Detect which cell encompasses the target text, then output its [x, y] center coordinate. 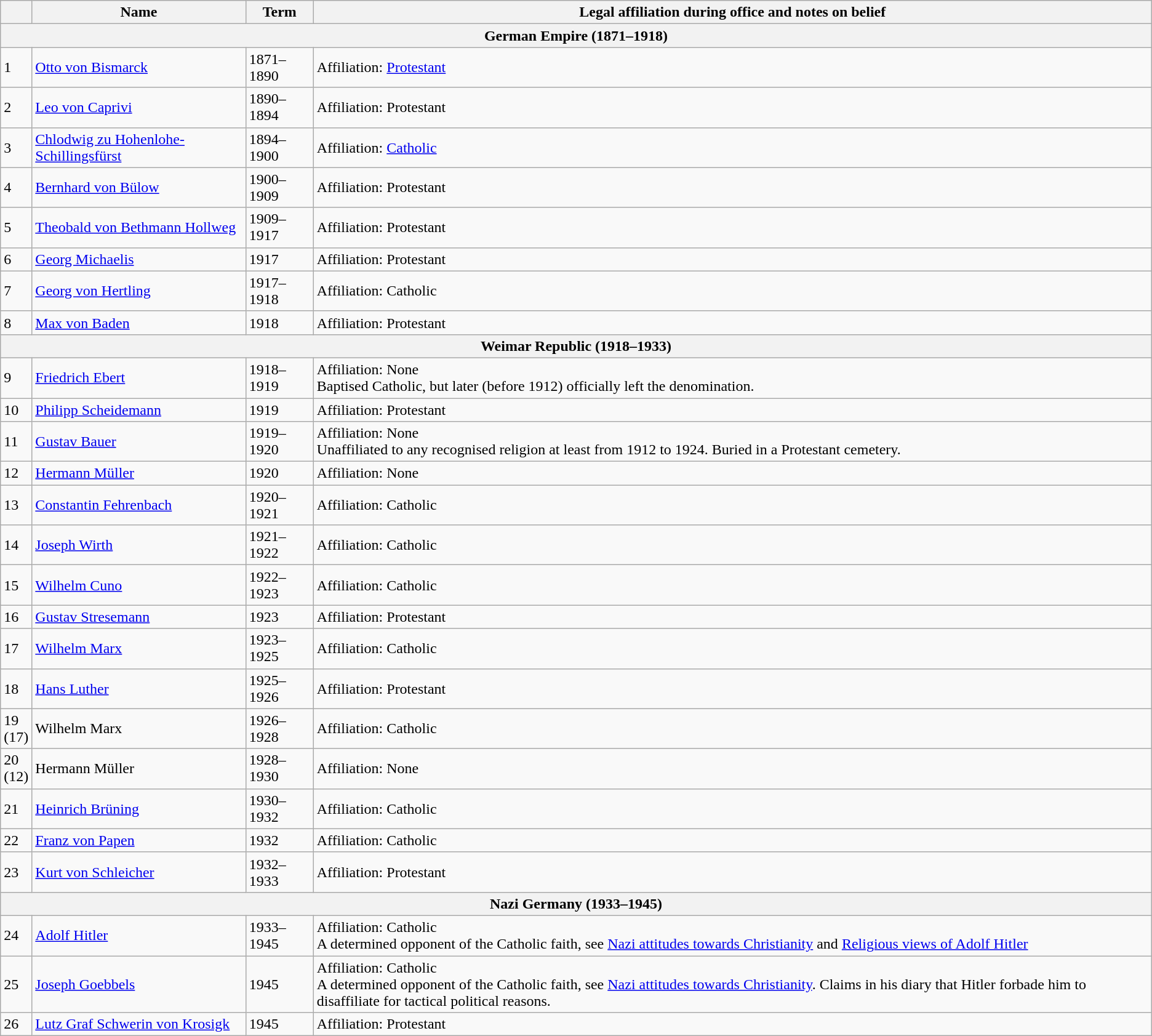
4 [16, 187]
Leo von Caprivi [139, 107]
Joseph Goebbels [139, 984]
Affiliation: NoneUnaffiliated to any recognised religion at least from 1912 to 1924. Buried in a Protestant cemetery. [732, 442]
18 [16, 688]
German Empire (1871–1918) [576, 36]
19(17) [16, 729]
2 [16, 107]
7 [16, 291]
1923 [279, 617]
Franz von Papen [139, 840]
1918 [279, 323]
Otto von Bismarck [139, 68]
1923–1925 [279, 649]
1933–1945 [279, 936]
Chlodwig zu Hohenlohe-Schillingsfürst [139, 148]
1925–1926 [279, 688]
1894–1900 [279, 148]
Hans Luther [139, 688]
1 [16, 68]
Constantin Fehrenbach [139, 505]
23 [16, 872]
20(12) [16, 768]
Name [139, 12]
Wilhelm Cuno [139, 585]
Term [279, 12]
1871–1890 [279, 68]
25 [16, 984]
Bernhard von Bülow [139, 187]
6 [16, 259]
24 [16, 936]
26 [16, 1024]
21 [16, 809]
1917–1918 [279, 291]
1932 [279, 840]
16 [16, 617]
Adolf Hitler [139, 936]
1900–1909 [279, 187]
1920 [279, 473]
1919–1920 [279, 442]
1890–1894 [279, 107]
Georg von Hertling [139, 291]
Heinrich Brüning [139, 809]
Nazi Germany (1933–1945) [576, 904]
15 [16, 585]
14 [16, 545]
10 [16, 409]
Georg Michaelis [139, 259]
Gustav Bauer [139, 442]
Legal affiliation during office and notes on belief [732, 12]
1932–1933 [279, 872]
1922–1923 [279, 585]
1909–1917 [279, 228]
11 [16, 442]
22 [16, 840]
Philipp Scheidemann [139, 409]
13 [16, 505]
Lutz Graf Schwerin von Krosigk [139, 1024]
Kurt von Schleicher [139, 872]
1926–1928 [279, 729]
Max von Baden [139, 323]
3 [16, 148]
Affiliation: NoneBaptised Catholic, but later (before 1912) officially left the denomination. [732, 378]
1917 [279, 259]
Friedrich Ebert [139, 378]
17 [16, 649]
1921–1922 [279, 545]
12 [16, 473]
Weimar Republic (1918–1933) [576, 346]
1928–1930 [279, 768]
8 [16, 323]
1918–1919 [279, 378]
Theobald von Bethmann Hollweg [139, 228]
1930–1932 [279, 809]
9 [16, 378]
5 [16, 228]
1919 [279, 409]
1920–1921 [279, 505]
Joseph Wirth [139, 545]
Affiliation: CatholicA determined opponent of the Catholic faith, see Nazi attitudes towards Christianity and Religious views of Adolf Hitler [732, 936]
Gustav Stresemann [139, 617]
